Capture the cell that displays the provided text and extract its (X, Y) central coordinate. 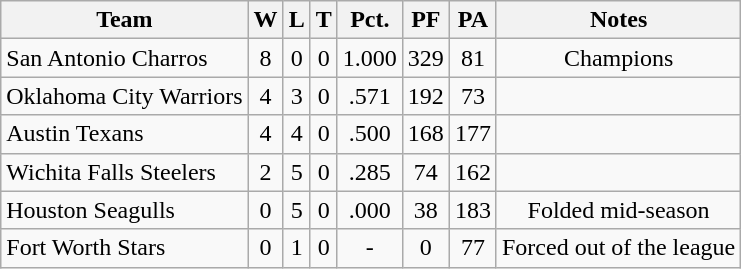
192 (426, 96)
73 (472, 96)
177 (472, 134)
183 (472, 210)
PF (426, 20)
.000 (370, 210)
1.000 (370, 58)
.500 (370, 134)
- (370, 248)
L (296, 20)
San Antonio Charros (124, 58)
Austin Texans (124, 134)
Fort Worth Stars (124, 248)
74 (426, 172)
Wichita Falls Steelers (124, 172)
W (266, 20)
Houston Seagulls (124, 210)
Oklahoma City Warriors (124, 96)
Forced out of the league (618, 248)
38 (426, 210)
Team (124, 20)
2 (266, 172)
PA (472, 20)
8 (266, 58)
.285 (370, 172)
168 (426, 134)
77 (472, 248)
Notes (618, 20)
3 (296, 96)
T (324, 20)
Folded mid-season (618, 210)
1 (296, 248)
Pct. (370, 20)
Champions (618, 58)
.571 (370, 96)
329 (426, 58)
162 (472, 172)
81 (472, 58)
